Return the [x, y] coordinate for the center point of the cell that contains the specified text.  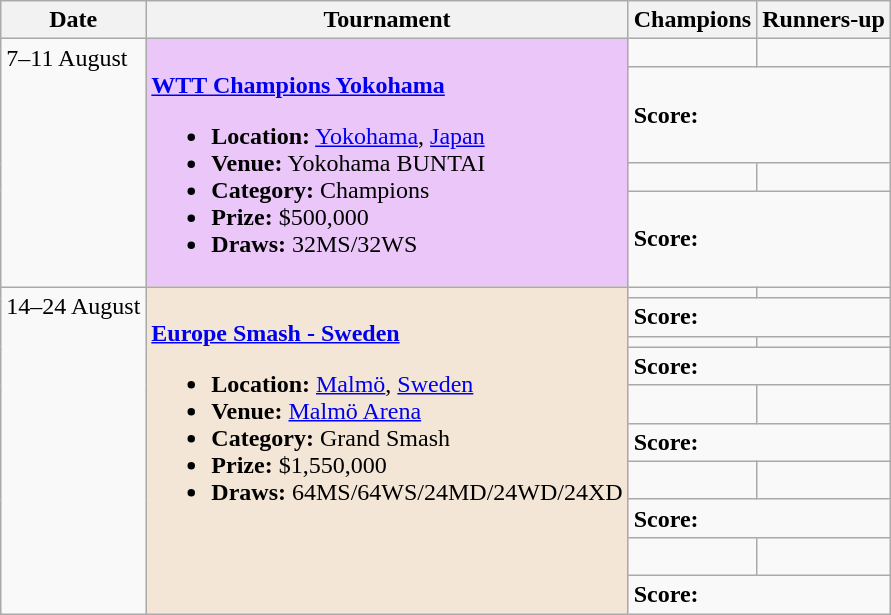
7–11 August [74, 163]
Europe Smash - SwedenLocation: Malmö, SwedenVenue: Malmö ArenaCategory: Grand SmashPrize: $1,550,000Draws: 64MS/64WS/24MD/24WD/24XD [387, 450]
Champions [692, 20]
Tournament [387, 20]
Runners-up [824, 20]
WTT Champions YokohamaLocation: Yokohama, JapanVenue: Yokohama BUNTAICategory: ChampionsPrize: $500,000Draws: 32MS/32WS [387, 163]
14–24 August [74, 450]
Date [74, 20]
